Locate the cell with the specified text and output its (X, Y) center coordinate. 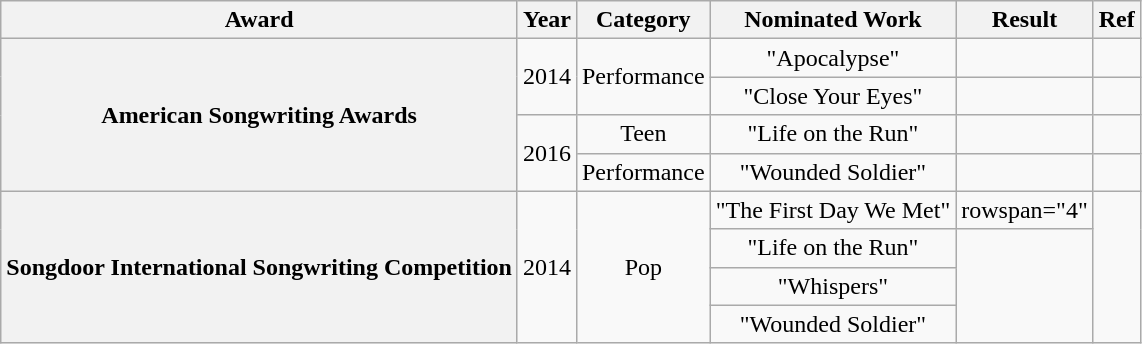
Songdoor International Songwriting Competition (260, 267)
2016 (546, 153)
Nominated Work (833, 20)
American Songwriting Awards (260, 115)
Result (1025, 20)
"Whispers" (833, 286)
"The First Day We Met" (833, 210)
rowspan="4" (1025, 210)
Category (643, 20)
Ref (1116, 20)
Year (546, 20)
"Close Your Eyes" (833, 96)
"Apocalypse" (833, 58)
Pop (643, 267)
Teen (643, 134)
Award (260, 20)
